Locate the cell with the specified text and output its (X, Y) center coordinate. 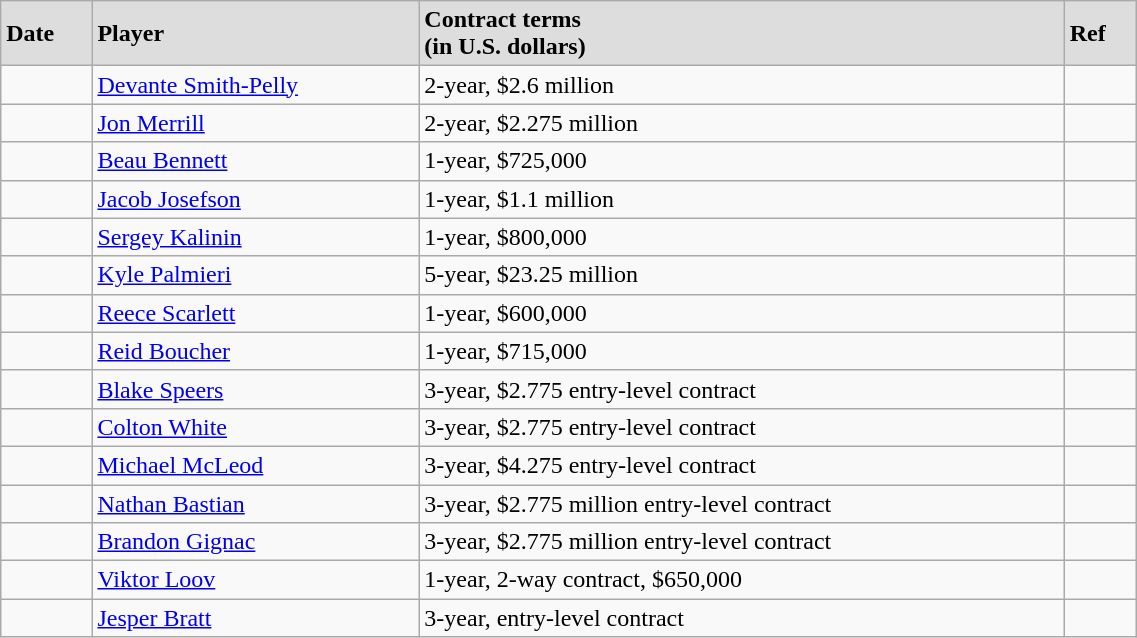
1-year, $800,000 (742, 237)
Contract terms(in U.S. dollars) (742, 34)
Kyle Palmieri (256, 275)
2-year, $2.6 million (742, 85)
1-year, $715,000 (742, 351)
2-year, $2.275 million (742, 123)
Reid Boucher (256, 351)
Devante Smith-Pelly (256, 85)
5-year, $23.25 million (742, 275)
3-year, $4.275 entry-level contract (742, 465)
Reece Scarlett (256, 313)
Nathan Bastian (256, 503)
1-year, 2-way contract, $650,000 (742, 580)
3-year, entry-level contract (742, 618)
Ref (1100, 34)
Colton White (256, 427)
Date (46, 34)
Beau Bennett (256, 161)
Blake Speers (256, 389)
Michael McLeod (256, 465)
Jesper Bratt (256, 618)
Jacob Josefson (256, 199)
Viktor Loov (256, 580)
1-year, $600,000 (742, 313)
Player (256, 34)
Sergey Kalinin (256, 237)
1-year, $1.1 million (742, 199)
1-year, $725,000 (742, 161)
Jon Merrill (256, 123)
Brandon Gignac (256, 542)
